Locate the cell with the specified text and output its (X, Y) center coordinate. 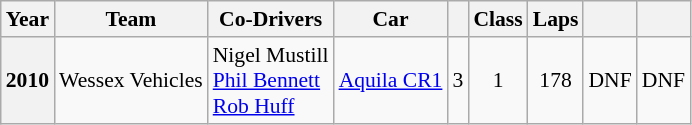
Laps (556, 19)
Nigel Mustill Phil Bennett Rob Huff (271, 80)
Wessex Vehicles (131, 80)
178 (556, 80)
Aquila CR1 (391, 80)
3 (458, 80)
Car (391, 19)
1 (498, 80)
Co-Drivers (271, 19)
Team (131, 19)
2010 (28, 80)
Year (28, 19)
Class (498, 19)
